Provide the [X, Y] coordinate of the cell's center where the given text is located.  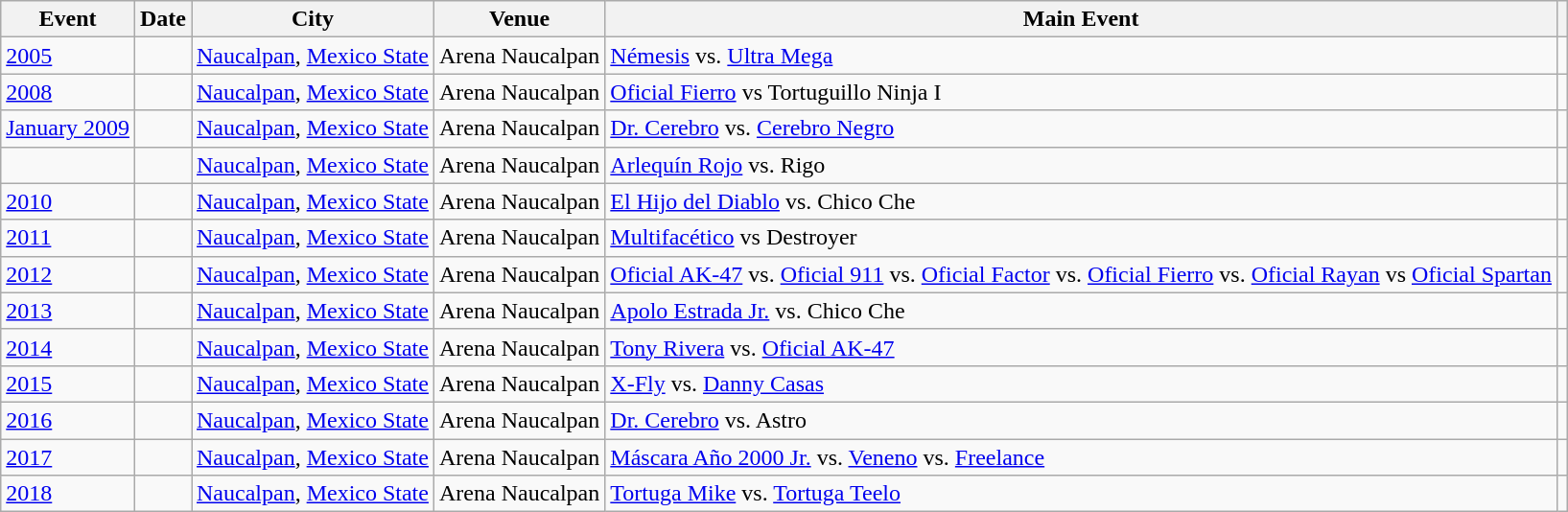
2011 [68, 238]
Dr. Cerebro vs. Cerebro Negro [1082, 128]
Dr. Cerebro vs. Astro [1082, 420]
2013 [68, 311]
Venue [519, 19]
2008 [68, 92]
Main Event [1082, 19]
Arlequín Rojo vs. Rigo [1082, 165]
Tortuga Mike vs. Tortuga Teelo [1082, 494]
2016 [68, 420]
2017 [68, 457]
January 2009 [68, 128]
City [313, 19]
Máscara Año 2000 Jr. vs. Veneno vs. Freelance [1082, 457]
Oficial Fierro vs Tortuguillo Ninja I [1082, 92]
2014 [68, 347]
Tony Rivera vs. Oficial AK-47 [1082, 347]
Multifacético vs Destroyer [1082, 238]
Date [163, 19]
Némesis vs. Ultra Mega [1082, 56]
2015 [68, 384]
Event [68, 19]
2005 [68, 56]
2018 [68, 494]
Apolo Estrada Jr. vs. Chico Che [1082, 311]
2012 [68, 274]
X-Fly vs. Danny Casas [1082, 384]
2010 [68, 201]
El Hijo del Diablo vs. Chico Che [1082, 201]
Oficial AK-47 vs. Oficial 911 vs. Oficial Factor vs. Oficial Fierro vs. Oficial Rayan vs Oficial Spartan [1082, 274]
